Determine the [x, y] coordinate at the center of the cell enclosing the given text.  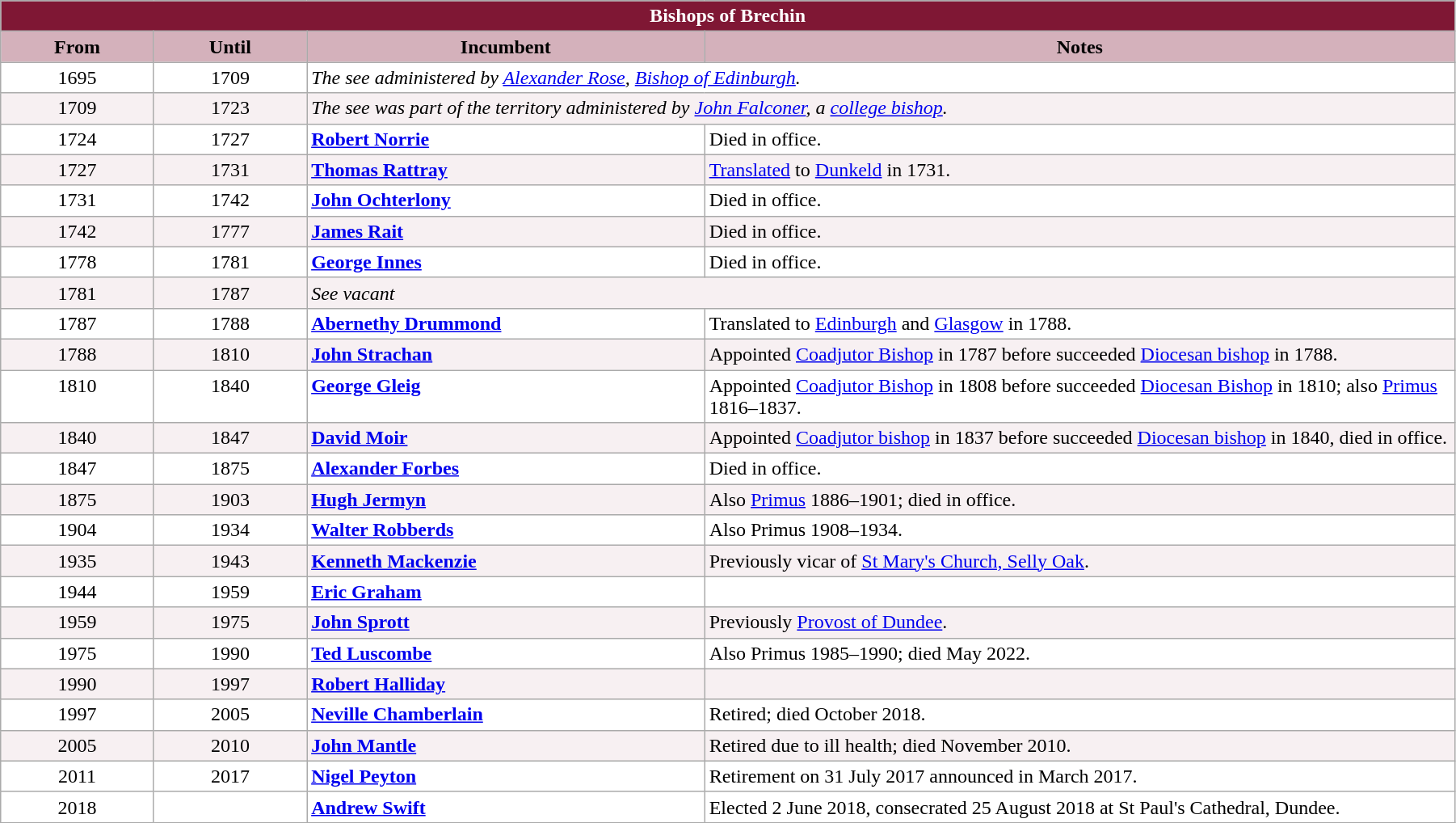
Appointed Coadjutor Bishop in 1808 before succeeded Diocesan Bishop in 1810; also Primus 1816–1837. [1079, 396]
John Mantle [506, 745]
1778 [78, 262]
Previously Provost of Dundee. [1079, 623]
Also Primus 1985–1990; died May 2022. [1079, 653]
1944 [78, 592]
Alexander Forbes [506, 469]
The see administered by Alexander Rose, Bishop of Edinburgh. [881, 78]
George Innes [506, 262]
1943 [229, 561]
Neville Chamberlain [506, 715]
1695 [78, 78]
Appointed Coadjutor bishop in 1837 before succeeded Diocesan bishop in 1840, died in office. [1079, 438]
Elected 2 June 2018, consecrated 25 August 2018 at St Paul's Cathedral, Dundee. [1079, 807]
Also Primus 1886–1901; died in office. [1079, 500]
Until [229, 47]
Retired; died October 2018. [1079, 715]
2018 [78, 807]
Robert Norrie [506, 139]
2010 [229, 745]
2017 [229, 776]
1777 [229, 231]
Translated to Edinburgh and Glasgow in 1788. [1079, 323]
Also Primus 1908–1934. [1079, 530]
Appointed Coadjutor Bishop in 1787 before succeeded Diocesan bishop in 1788. [1079, 354]
John Sprott [506, 623]
1934 [229, 530]
Retired due to ill health; died November 2010. [1079, 745]
1935 [78, 561]
Previously vicar of St Mary's Church, Selly Oak. [1079, 561]
The see was part of the territory administered by John Falconer, a college bishop. [881, 108]
Translated to Dunkeld in 1731. [1079, 170]
Notes [1079, 47]
1904 [78, 530]
Bishops of Brechin [728, 16]
From [78, 47]
Retirement on 31 July 2017 announced in March 2017. [1079, 776]
David Moir [506, 438]
1903 [229, 500]
James Rait [506, 231]
Hugh Jermyn [506, 500]
2011 [78, 776]
Walter Robberds [506, 530]
Ted Luscombe [506, 653]
Eric Graham [506, 592]
Kenneth Mackenzie [506, 561]
Abernethy Drummond [506, 323]
See vacant [881, 293]
Incumbent [506, 47]
Thomas Rattray [506, 170]
Nigel Peyton [506, 776]
John Ochterlony [506, 200]
Robert Halliday [506, 684]
John Strachan [506, 354]
Andrew Swift [506, 807]
1724 [78, 139]
George Gleig [506, 396]
1723 [229, 108]
